Detect which cell encompasses the target text, then output its [X, Y] center coordinate. 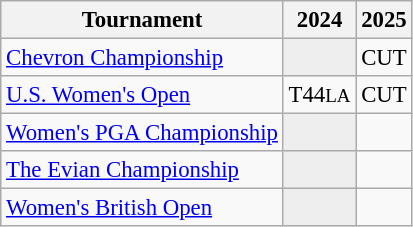
2025 [384, 20]
Tournament [142, 20]
T44LA [320, 95]
Women's British Open [142, 208]
Chevron Championship [142, 58]
Women's PGA Championship [142, 133]
The Evian Championship [142, 170]
2024 [320, 20]
U.S. Women's Open [142, 95]
